Extract the [x, y] coordinate from the center of the cell holding the provided text.  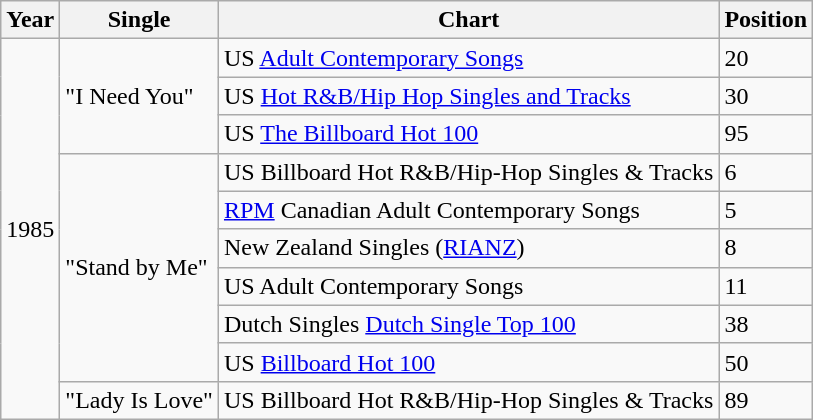
1985 [30, 230]
95 [766, 134]
5 [766, 210]
"Lady Is Love" [140, 400]
11 [766, 286]
Chart [468, 20]
50 [766, 362]
RPM Canadian Adult Contemporary Songs [468, 210]
"I Need You" [140, 96]
US The Billboard Hot 100 [468, 134]
89 [766, 400]
8 [766, 248]
30 [766, 96]
New Zealand Singles (RIANZ) [468, 248]
20 [766, 58]
Dutch Singles Dutch Single Top 100 [468, 324]
Year [30, 20]
US Hot R&B/Hip Hop Singles and Tracks [468, 96]
Single [140, 20]
38 [766, 324]
6 [766, 172]
US Billboard Hot 100 [468, 362]
Position [766, 20]
"Stand by Me" [140, 267]
